Scan for the cell matching the given text and deliver its (x, y) coordinate at center. 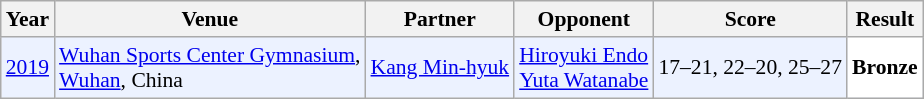
Venue (210, 19)
Year (28, 19)
Wuhan Sports Center Gymnasium,Wuhan, China (210, 68)
Opponent (584, 19)
Hiroyuki Endo Yuta Watanabe (584, 68)
Result (885, 19)
Score (750, 19)
Kang Min-hyuk (440, 68)
2019 (28, 68)
Bronze (885, 68)
17–21, 22–20, 25–27 (750, 68)
Partner (440, 19)
